Locate the cell with the specified text and output its (X, Y) center coordinate. 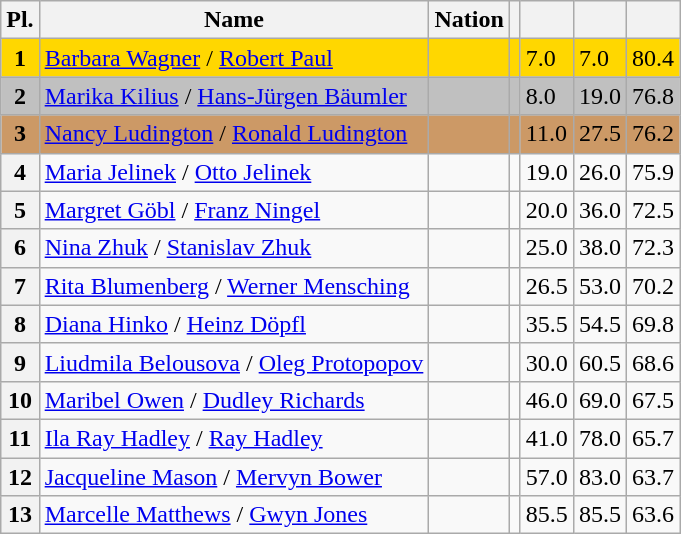
5 (20, 210)
54.5 (600, 324)
Marcelle Matthews / Gwyn Jones (234, 515)
8.0 (546, 96)
80.4 (652, 58)
Margret Göbl / Franz Ningel (234, 210)
35.5 (546, 324)
65.7 (652, 438)
Pl. (20, 20)
Name (234, 20)
46.0 (546, 400)
Nancy Ludington / Ronald Ludington (234, 134)
38.0 (600, 248)
20.0 (546, 210)
26.5 (546, 286)
63.6 (652, 515)
30.0 (546, 362)
3 (20, 134)
9 (20, 362)
60.5 (600, 362)
75.9 (652, 172)
7 (20, 286)
2 (20, 96)
13 (20, 515)
63.7 (652, 477)
76.2 (652, 134)
78.0 (600, 438)
72.5 (652, 210)
72.3 (652, 248)
12 (20, 477)
69.8 (652, 324)
41.0 (546, 438)
27.5 (600, 134)
76.8 (652, 96)
1 (20, 58)
Maria Jelinek / Otto Jelinek (234, 172)
53.0 (600, 286)
25.0 (546, 248)
Nina Zhuk / Stanislav Zhuk (234, 248)
Diana Hinko / Heinz Döpfl (234, 324)
68.6 (652, 362)
6 (20, 248)
Rita Blumenberg / Werner Mensching (234, 286)
Jacqueline Mason / Mervyn Bower (234, 477)
67.5 (652, 400)
Liudmila Belousova / Oleg Protopopov (234, 362)
4 (20, 172)
Nation (469, 20)
70.2 (652, 286)
36.0 (600, 210)
69.0 (600, 400)
26.0 (600, 172)
11.0 (546, 134)
Ila Ray Hadley / Ray Hadley (234, 438)
83.0 (600, 477)
10 (20, 400)
8 (20, 324)
57.0 (546, 477)
Marika Kilius / Hans-Jürgen Bäumler (234, 96)
Barbara Wagner / Robert Paul (234, 58)
Maribel Owen / Dudley Richards (234, 400)
11 (20, 438)
